Search for the cell housing the specified text and yield its (X, Y) center coordinate. 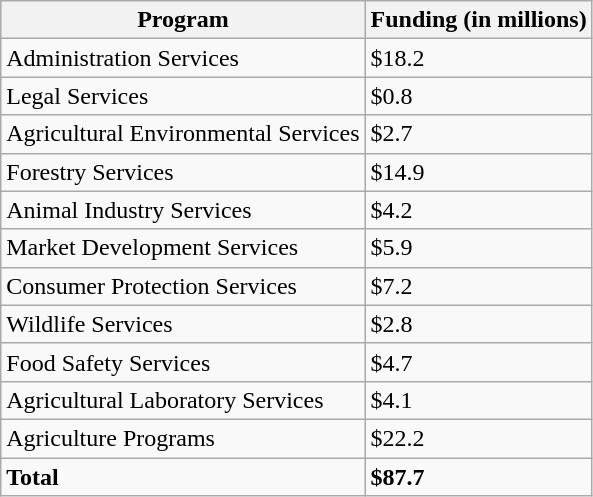
$4.7 (478, 362)
Food Safety Services (183, 362)
Agriculture Programs (183, 438)
Legal Services (183, 96)
Administration Services (183, 58)
$7.2 (478, 286)
Funding (in millions) (478, 20)
Forestry Services (183, 172)
Market Development Services (183, 248)
Animal Industry Services (183, 210)
$4.2 (478, 210)
Total (183, 477)
Consumer Protection Services (183, 286)
$87.7 (478, 477)
Wildlife Services (183, 324)
$18.2 (478, 58)
Agricultural Environmental Services (183, 134)
Program (183, 20)
$14.9 (478, 172)
$5.9 (478, 248)
$4.1 (478, 400)
$22.2 (478, 438)
$2.8 (478, 324)
Agricultural Laboratory Services (183, 400)
$0.8 (478, 96)
$2.7 (478, 134)
